For the text-containing cell, return its midpoint in [x, y] coordinate format. 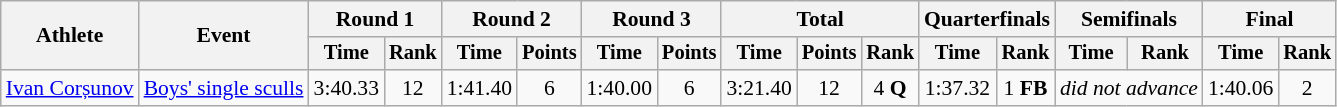
Final [1270, 19]
1:40.00 [620, 88]
Quarterfinals [987, 19]
1:41.40 [480, 88]
Ivan Corșunov [70, 88]
4 Q [890, 88]
Athlete [70, 36]
3:40.33 [346, 88]
Total [820, 19]
Round 3 [652, 19]
1:40.06 [1240, 88]
Round 1 [376, 19]
Event [224, 36]
Boys' single sculls [224, 88]
2 [1307, 88]
1:37.32 [958, 88]
1 FB [1026, 88]
Semifinals [1129, 19]
Round 2 [512, 19]
3:21.40 [758, 88]
did not advance [1129, 88]
